Determine the (X, Y) coordinate at the center of the cell enclosing the given text.  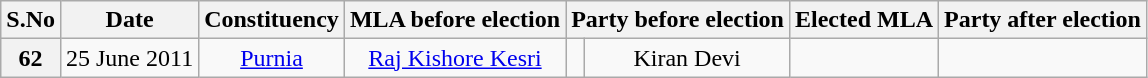
Elected MLA (864, 20)
MLA before election (454, 20)
Raj Kishore Kesri (454, 58)
Date (129, 20)
S.No (31, 20)
62 (31, 58)
Party after election (1043, 20)
Party before election (678, 20)
Constituency (272, 20)
Kiran Devi (688, 58)
25 June 2011 (129, 58)
Purnia (272, 58)
